Locate the cell with the specified text and output its [X, Y] center coordinate. 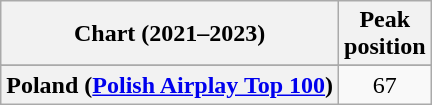
Chart (2021–2023) [170, 34]
Peakposition [385, 34]
Poland (Polish Airplay Top 100) [170, 85]
67 [385, 85]
